Determine the (X, Y) coordinate at the center of the cell enclosing the given text.  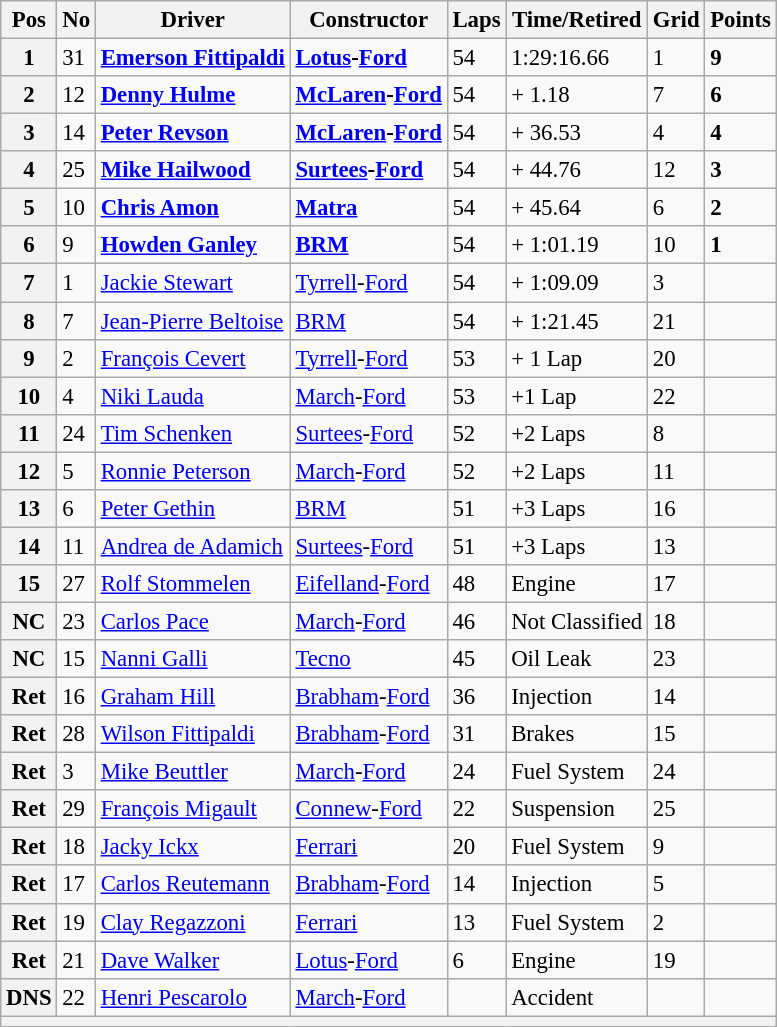
+ 45.64 (577, 208)
Niki Lauda (192, 396)
Mike Hailwood (192, 170)
+ 1.18 (577, 95)
+ 1:09.09 (577, 283)
+ 1 Lap (577, 358)
Chris Amon (192, 208)
45 (476, 659)
27 (76, 584)
Andrea de Adamich (192, 546)
+ 1:21.45 (577, 321)
Peter Revson (192, 133)
48 (476, 584)
+ 1:01.19 (577, 245)
Jacky Ickx (192, 847)
DNS (29, 997)
Jean-Pierre Beltoise (192, 321)
Clay Regazzoni (192, 922)
Rolf Stommelen (192, 584)
François Cevert (192, 358)
Points (740, 20)
36 (476, 697)
Connew-Ford (368, 809)
Not Classified (577, 621)
Accident (577, 997)
Henri Pescarolo (192, 997)
+1 Lap (577, 396)
Tecno (368, 659)
Peter Gethin (192, 509)
Carlos Reutemann (192, 885)
Nanni Galli (192, 659)
François Migault (192, 809)
Grid (676, 20)
Eifelland-Ford (368, 584)
29 (76, 809)
Oil Leak (577, 659)
Dave Walker (192, 960)
Denny Hulme (192, 95)
+ 44.76 (577, 170)
+ 36.53 (577, 133)
Time/Retired (577, 20)
Emerson Fittipaldi (192, 58)
Brakes (577, 734)
Laps (476, 20)
46 (476, 621)
28 (76, 734)
Graham Hill (192, 697)
Howden Ganley (192, 245)
Jackie Stewart (192, 283)
Constructor (368, 20)
1:29:16.66 (577, 58)
Wilson Fittipaldi (192, 734)
Mike Beuttler (192, 772)
No (76, 20)
Matra (368, 208)
Tim Schenken (192, 433)
Pos (29, 20)
Driver (192, 20)
Suspension (577, 809)
Ronnie Peterson (192, 471)
Carlos Pace (192, 621)
